Capture the cell that displays the provided text and extract its [x, y] central coordinate. 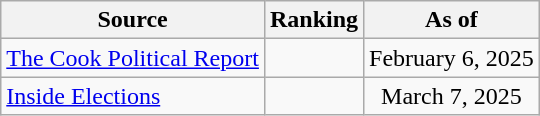
The Cook Political Report [133, 58]
Source [133, 20]
March 7, 2025 [452, 96]
Inside Elections [133, 96]
Ranking [314, 20]
As of [452, 20]
February 6, 2025 [452, 58]
